Capture the cell that displays the provided text and extract its [x, y] central coordinate. 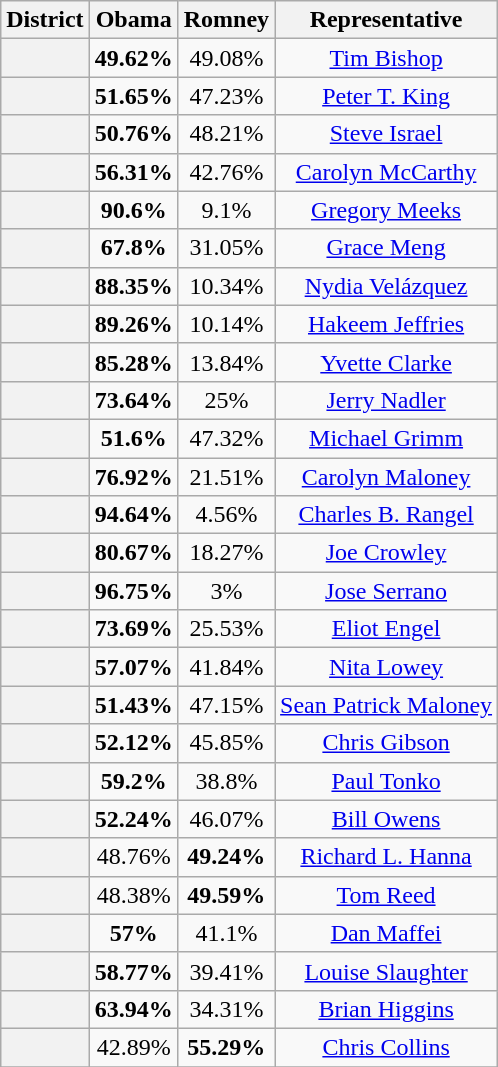
50.76% [134, 134]
Paul Tonko [386, 781]
Tom Reed [386, 895]
25% [226, 400]
88.35% [134, 286]
Dan Maffei [386, 933]
25.53% [226, 629]
73.64% [134, 400]
49.08% [226, 58]
Charles B. Rangel [386, 515]
63.94% [134, 1009]
18.27% [226, 553]
42.76% [226, 172]
Eliot Engel [386, 629]
31.05% [226, 248]
Jose Serrano [386, 591]
96.75% [134, 591]
Yvette Clarke [386, 362]
Hakeem Jeffries [386, 324]
47.23% [226, 96]
Carolyn Maloney [386, 477]
Jerry Nadler [386, 400]
48.76% [134, 857]
47.32% [226, 438]
Bill Owens [386, 819]
4.56% [226, 515]
57.07% [134, 667]
80.67% [134, 553]
49.62% [134, 58]
Steve Israel [386, 134]
59.2% [134, 781]
51.43% [134, 705]
10.34% [226, 286]
Michael Grimm [386, 438]
3% [226, 591]
55.29% [226, 1047]
Louise Slaughter [386, 971]
Brian Higgins [386, 1009]
73.69% [134, 629]
Carolyn McCarthy [386, 172]
13.84% [226, 362]
Nydia Velázquez [386, 286]
57% [134, 933]
56.31% [134, 172]
District [45, 20]
Chris Collins [386, 1047]
58.77% [134, 971]
Gregory Meeks [386, 210]
51.65% [134, 96]
67.8% [134, 248]
41.84% [226, 667]
41.1% [226, 933]
9.1% [226, 210]
Chris Gibson [386, 743]
Obama [134, 20]
21.51% [226, 477]
51.6% [134, 438]
Nita Lowey [386, 667]
34.31% [226, 1009]
47.15% [226, 705]
76.92% [134, 477]
Joe Crowley [386, 553]
46.07% [226, 819]
39.41% [226, 971]
Sean Patrick Maloney [386, 705]
Richard L. Hanna [386, 857]
Grace Meng [386, 248]
38.8% [226, 781]
49.24% [226, 857]
52.24% [134, 819]
45.85% [226, 743]
85.28% [134, 362]
49.59% [226, 895]
Tim Bishop [386, 58]
10.14% [226, 324]
52.12% [134, 743]
48.38% [134, 895]
89.26% [134, 324]
42.89% [134, 1047]
Romney [226, 20]
Peter T. King [386, 96]
Representative [386, 20]
90.6% [134, 210]
94.64% [134, 515]
48.21% [226, 134]
